Capture the cell that displays the provided text and extract its [X, Y] central coordinate. 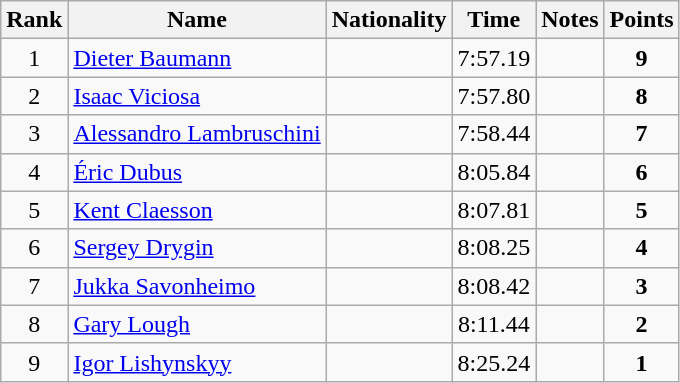
Éric Dubus [197, 172]
8:05.84 [494, 172]
7:58.44 [494, 134]
8:11.44 [494, 324]
Sergey Drygin [197, 248]
7:57.80 [494, 96]
Time [494, 20]
Nationality [389, 20]
Igor Lishynskyy [197, 362]
Dieter Baumann [197, 58]
Kent Claesson [197, 210]
Points [642, 20]
Notes [570, 20]
Name [197, 20]
8:07.81 [494, 210]
Jukka Savonheimo [197, 286]
8:25.24 [494, 362]
Rank [34, 20]
8:08.25 [494, 248]
Gary Lough [197, 324]
Alessandro Lambruschini [197, 134]
7:57.19 [494, 58]
Isaac Viciosa [197, 96]
8:08.42 [494, 286]
